Detect which cell encompasses the target text, then output its (x, y) center coordinate. 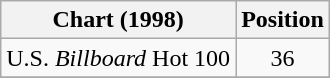
36 (283, 58)
Position (283, 20)
Chart (1998) (118, 20)
U.S. Billboard Hot 100 (118, 58)
